Output the [x, y] coordinate of the center of the cell containing the given text.  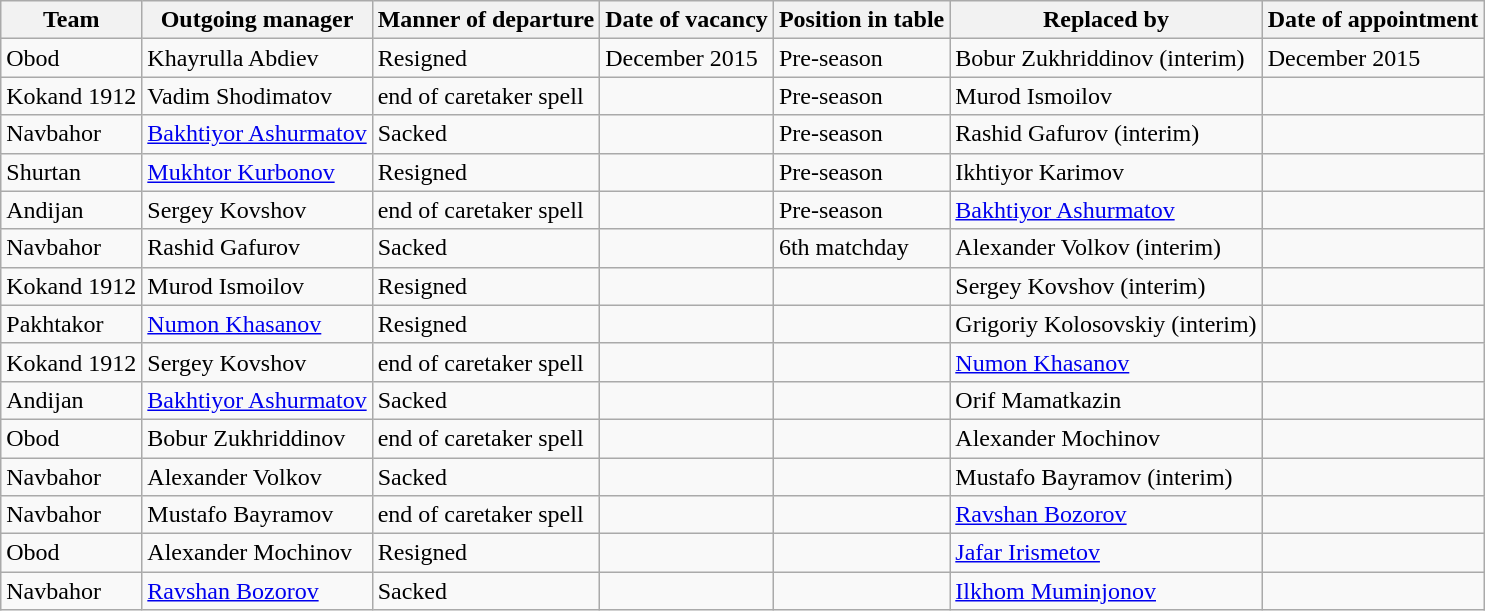
Pakhtakor [72, 324]
Orif Mamatkazin [1106, 400]
Grigoriy Kolosovskiy (interim) [1106, 324]
Alexander Volkov (interim) [1106, 248]
Jafar Irismetov [1106, 553]
Sergey Kovshov (interim) [1106, 286]
Mustafo Bayramov [257, 515]
Team [72, 20]
Outgoing manager [257, 20]
Bobur Zukhriddinov [257, 438]
Replaced by [1106, 20]
Alexander Volkov [257, 477]
Mukhtor Kurbonov [257, 172]
Date of vacancy [687, 20]
Rashid Gafurov (interim) [1106, 134]
Date of appointment [1373, 20]
Manner of departure [486, 20]
Rashid Gafurov [257, 248]
Bobur Zukhriddinov (interim) [1106, 58]
Khayrulla Abdiev [257, 58]
Shurtan [72, 172]
Vadim Shodimatov [257, 96]
6th matchday [861, 248]
Ikhtiyor Karimov [1106, 172]
Mustafo Bayramov (interim) [1106, 477]
Position in table [861, 20]
Ilkhom Muminjonov [1106, 591]
